Locate the cell with the specified text and output its (x, y) center coordinate. 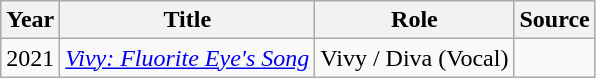
Vivy: Fluorite Eye's Song (188, 58)
Role (414, 20)
Source (554, 20)
Year (30, 20)
Title (188, 20)
Vivy / Diva (Vocal) (414, 58)
2021 (30, 58)
